Return (X, Y) of the center of cell containing provided text 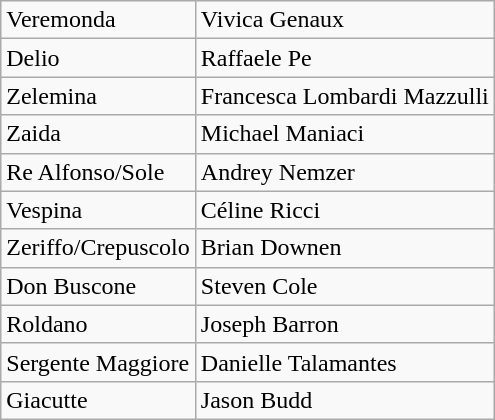
Zaida (98, 134)
Sergente Maggiore (98, 362)
Joseph Barron (344, 324)
Andrey Nemzer (344, 172)
Roldano (98, 324)
Giacutte (98, 400)
Don Buscone (98, 286)
Jason Budd (344, 400)
Brian Downen (344, 248)
Raffaele Pe (344, 58)
Zeriffo/Crepuscolo (98, 248)
Francesca Lombardi Mazzulli (344, 96)
Re Alfonso/Sole (98, 172)
Veremonda (98, 20)
Vespina (98, 210)
Michael Maniaci (344, 134)
Steven Cole (344, 286)
Vivica Genaux (344, 20)
Delio (98, 58)
Céline Ricci (344, 210)
Zelemina (98, 96)
Danielle Talamantes (344, 362)
